Identify which cell holds the provided text, then report its (X, Y) central coordinate. 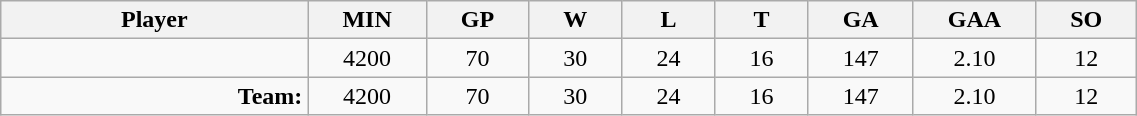
SO (1086, 20)
GP (477, 20)
GA (860, 20)
W (576, 20)
L (668, 20)
T (762, 20)
Player (154, 20)
MIN (367, 20)
GAA (974, 20)
Team: (154, 96)
